Identify which cell holds the provided text, then report its (X, Y) central coordinate. 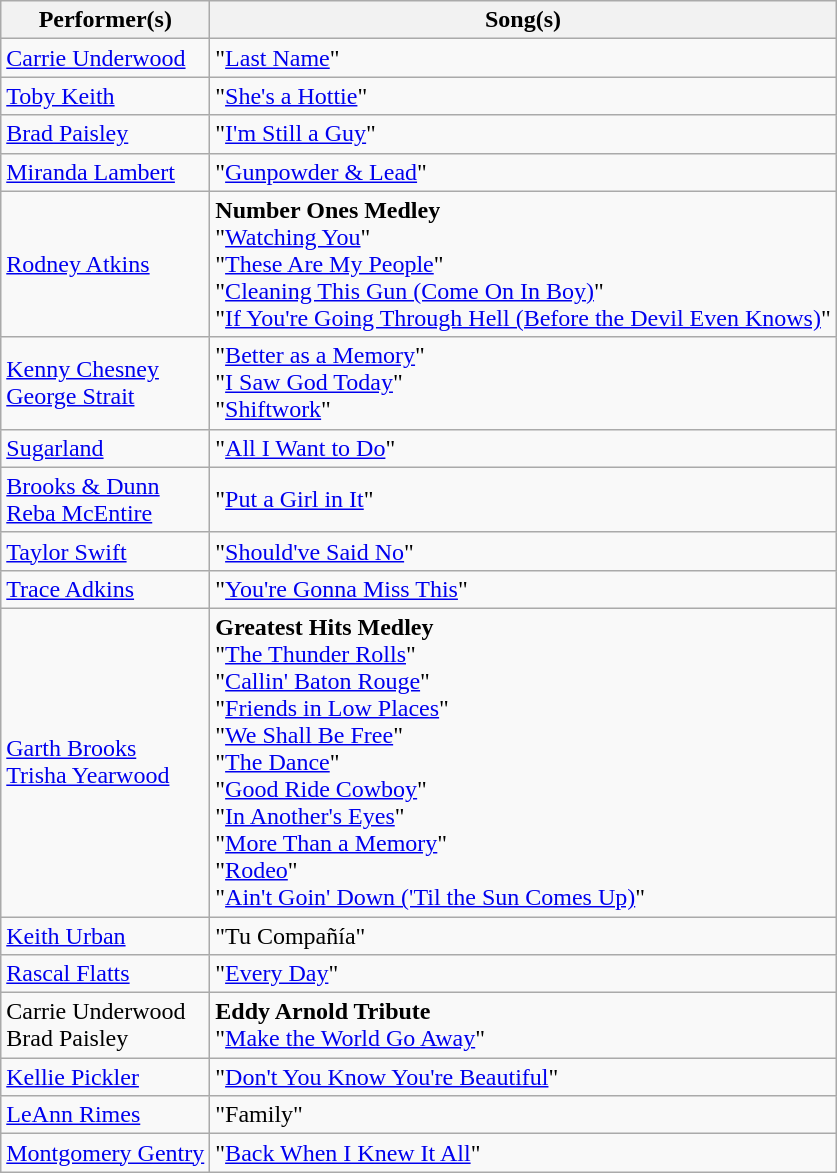
Carrie Underwood (106, 58)
"Back When I Knew It All" (523, 1153)
Brad Paisley (106, 134)
"Put a Girl in It" (523, 500)
Rascal Flatts (106, 974)
"All I Want to Do" (523, 448)
Sugarland (106, 448)
"You're Gonna Miss This" (523, 589)
Taylor Swift (106, 551)
"Last Name" (523, 58)
Carrie UnderwoodBrad Paisley (106, 1026)
Number Ones Medley"Watching You""These Are My People""Cleaning This Gun (Come On In Boy)""If You're Going Through Hell (Before the Devil Even Knows)" (523, 264)
Garth BrooksTrisha Yearwood (106, 762)
Song(s) (523, 20)
"Better as a Memory""I Saw God Today""Shiftwork" (523, 383)
"She's a Hottie" (523, 96)
"Gunpowder & Lead" (523, 172)
Performer(s) (106, 20)
Keith Urban (106, 935)
Trace Adkins (106, 589)
Miranda Lambert (106, 172)
Kenny ChesneyGeorge Strait (106, 383)
"Family" (523, 1115)
Kellie Pickler (106, 1077)
"Tu Compañía" (523, 935)
"Should've Said No" (523, 551)
Brooks & DunnReba McEntire (106, 500)
"Don't You Know You're Beautiful" (523, 1077)
"I'm Still a Guy" (523, 134)
LeAnn Rimes (106, 1115)
Eddy Arnold Tribute"Make the World Go Away" (523, 1026)
Rodney Atkins (106, 264)
Montgomery Gentry (106, 1153)
"Every Day" (523, 974)
Toby Keith (106, 96)
